Output the (X, Y) coordinate of the center of the cell containing the given text.  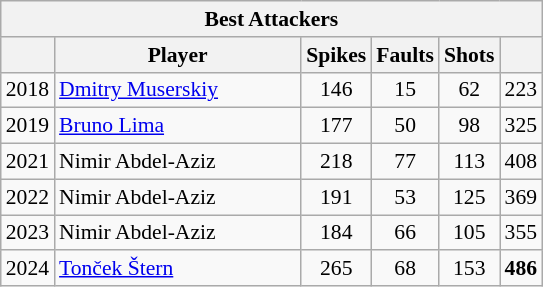
Tonček Štern (178, 269)
Shots (470, 55)
2021 (28, 162)
408 (522, 162)
2018 (28, 90)
325 (522, 126)
265 (336, 269)
2023 (28, 233)
Dmitry Muserskiy (178, 90)
53 (405, 197)
369 (522, 197)
125 (470, 197)
223 (522, 90)
184 (336, 233)
2024 (28, 269)
98 (470, 126)
66 (405, 233)
2022 (28, 197)
105 (470, 233)
62 (470, 90)
177 (336, 126)
146 (336, 90)
Faults (405, 55)
153 (470, 269)
355 (522, 233)
Best Attackers (272, 19)
191 (336, 197)
68 (405, 269)
77 (405, 162)
50 (405, 126)
218 (336, 162)
15 (405, 90)
Player (178, 55)
486 (522, 269)
Spikes (336, 55)
113 (470, 162)
Bruno Lima (178, 126)
2019 (28, 126)
